Locate the cell with the specified text and output its [x, y] center coordinate. 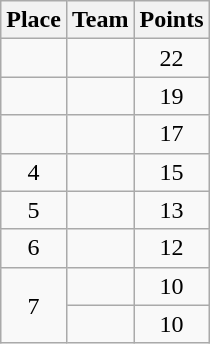
19 [172, 96]
Points [172, 20]
17 [172, 134]
Team [100, 20]
12 [172, 248]
6 [34, 248]
22 [172, 58]
13 [172, 210]
15 [172, 172]
Place [34, 20]
4 [34, 172]
5 [34, 210]
7 [34, 305]
